Pinpoint the cell where the given text exists, returning its [X, Y] midpoint coordinate. 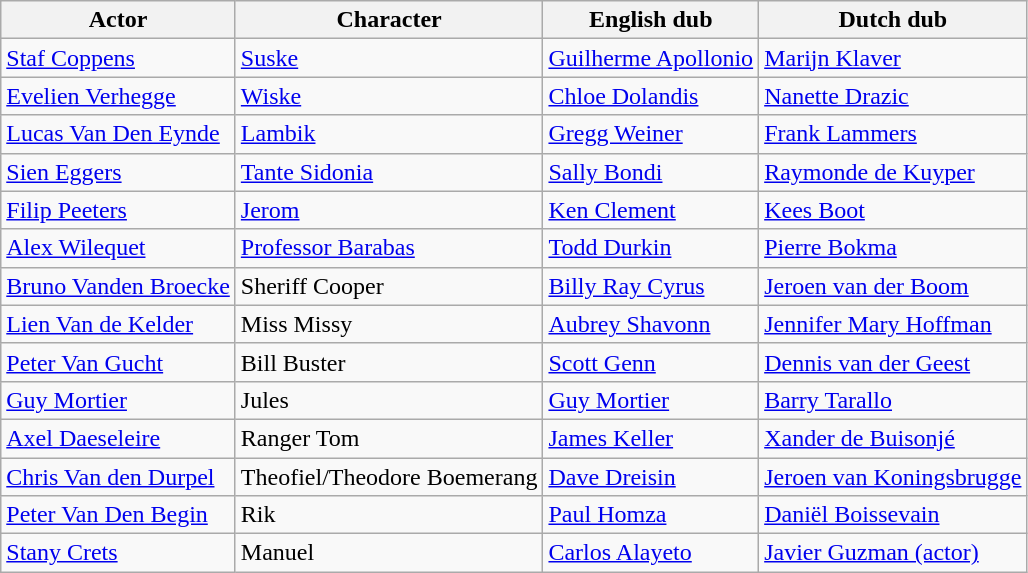
Gregg Weiner [651, 134]
Aubrey Shavonn [651, 324]
Daniël Boissevain [893, 515]
Stany Crets [118, 553]
Lien Van de Kelder [118, 324]
Xander de Buisonjé [893, 438]
Suske [389, 58]
Scott Genn [651, 362]
Peter Van Den Begin [118, 515]
Evelien Verhegge [118, 96]
Axel Daeseleire [118, 438]
Lambik [389, 134]
Javier Guzman (actor) [893, 553]
Tante Sidonia [389, 172]
Kees Boot [893, 210]
Theofiel/Theodore Boemerang [389, 477]
Rik [389, 515]
Frank Lammers [893, 134]
Pierre Bokma [893, 248]
English dub [651, 20]
Dave Dreisin [651, 477]
Dennis van der Geest [893, 362]
Barry Tarallo [893, 400]
Jules [389, 400]
Bruno Vanden Broecke [118, 286]
Ranger Tom [389, 438]
Raymonde de Kuyper [893, 172]
Jennifer Mary Hoffman [893, 324]
Billy Ray Cyrus [651, 286]
Character [389, 20]
Miss Missy [389, 324]
Jeroen van der Boom [893, 286]
Wiske [389, 96]
Sheriff Cooper [389, 286]
Chloe Dolandis [651, 96]
Bill Buster [389, 362]
Dutch dub [893, 20]
Jerom [389, 210]
Marijn Klaver [893, 58]
Filip Peeters [118, 210]
Chris Van den Durpel [118, 477]
Professor Barabas [389, 248]
Carlos Alayeto [651, 553]
Actor [118, 20]
Sally Bondi [651, 172]
Guilherme Apollonio [651, 58]
Nanette Drazic [893, 96]
Ken Clement [651, 210]
James Keller [651, 438]
Manuel [389, 553]
Staf Coppens [118, 58]
Lucas Van Den Eynde [118, 134]
Jeroen van Koningsbrugge [893, 477]
Todd Durkin [651, 248]
Sien Eggers [118, 172]
Alex Wilequet [118, 248]
Peter Van Gucht [118, 362]
Paul Homza [651, 515]
